Identify which cell holds the provided text, then report its [x, y] central coordinate. 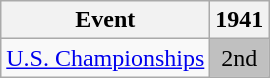
1941 [240, 20]
2nd [240, 58]
U.S. Championships [106, 58]
Event [106, 20]
